Find where the given text appears and provide that cell's center as [x, y] coordinate. 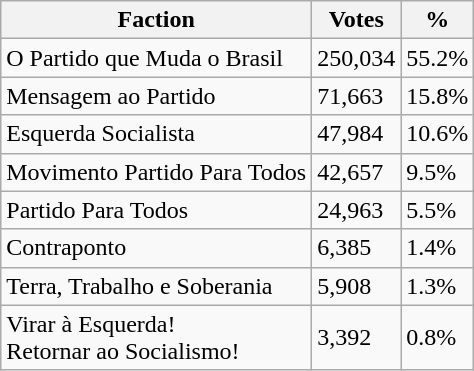
Esquerda Socialista [156, 134]
5,908 [356, 286]
42,657 [356, 172]
O Partido que Muda o Brasil [156, 58]
15.8% [438, 96]
1.4% [438, 248]
3,392 [356, 338]
55.2% [438, 58]
Mensagem ao Partido [156, 96]
24,963 [356, 210]
1.3% [438, 286]
6,385 [356, 248]
0.8% [438, 338]
% [438, 20]
9.5% [438, 172]
Votes [356, 20]
Virar à Esquerda!Retornar ao Socialismo! [156, 338]
Faction [156, 20]
5.5% [438, 210]
Contraponto [156, 248]
Terra, Trabalho e Soberania [156, 286]
10.6% [438, 134]
Partido Para Todos [156, 210]
250,034 [356, 58]
47,984 [356, 134]
Movimento Partido Para Todos [156, 172]
71,663 [356, 96]
